Find where the given text appears and provide that cell's center as [x, y] coordinate. 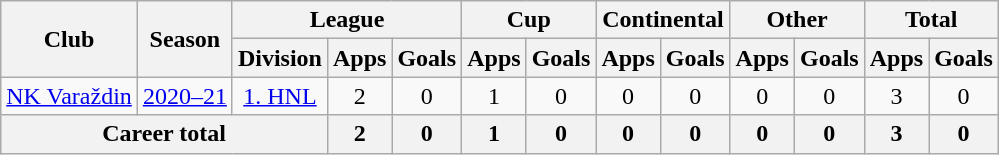
League [346, 20]
1. HNL [280, 96]
Other [797, 20]
Total [931, 20]
Continental [663, 20]
Club [70, 39]
2020–21 [184, 96]
Cup [529, 20]
Division [280, 58]
Career total [164, 134]
NK Varaždin [70, 96]
Season [184, 39]
